Capture the cell that displays the provided text and extract its (x, y) central coordinate. 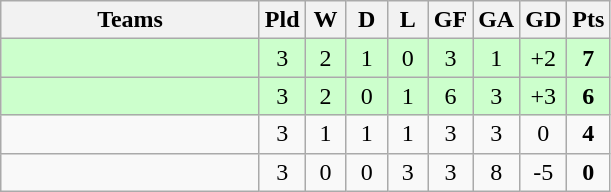
GF (450, 20)
+3 (544, 96)
8 (496, 172)
7 (588, 58)
W (326, 20)
D (366, 20)
+2 (544, 58)
Teams (130, 20)
GD (544, 20)
GA (496, 20)
Pld (282, 20)
4 (588, 134)
L (408, 20)
Pts (588, 20)
-5 (544, 172)
